Capture the cell that displays the provided text and extract its (X, Y) central coordinate. 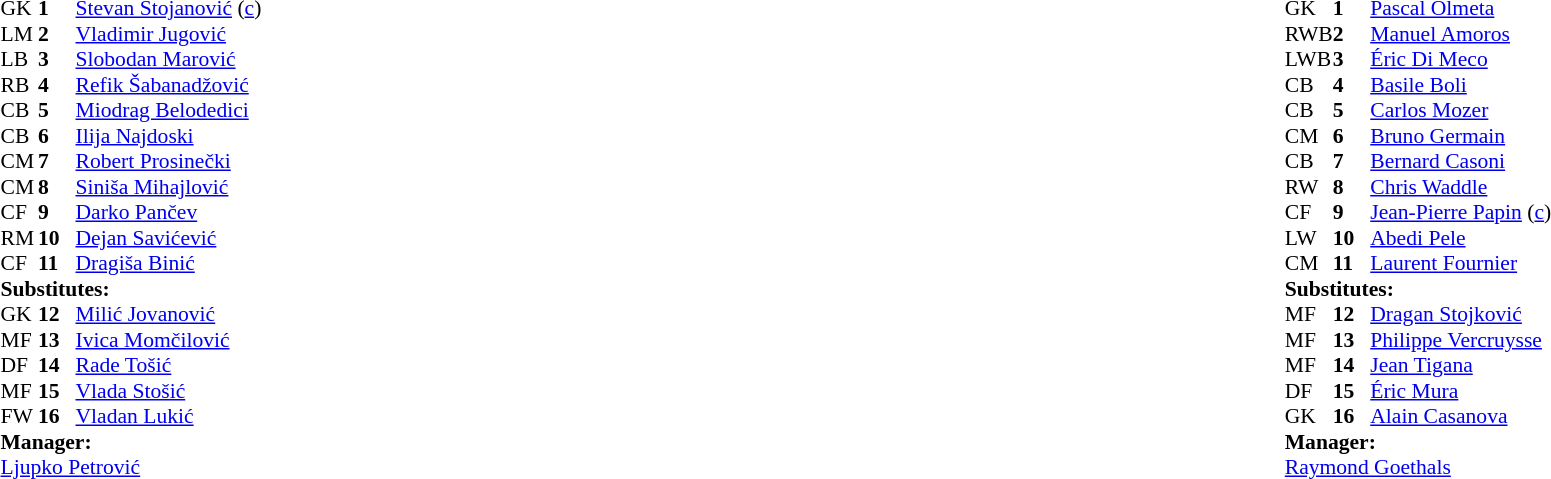
Bernard Casoni (1460, 161)
Ilija Najdoski (169, 136)
Darko Pančev (169, 213)
Alain Casanova (1460, 417)
Bruno Germain (1460, 136)
Vladimir Jugović (169, 34)
Philippe Vercruysse (1460, 340)
Refik Šabanadžović (169, 85)
Substitutes: (130, 289)
Manuel Amoros (1460, 34)
LM (19, 34)
LB (19, 59)
Dejan Savićević (169, 238)
Manager: (130, 442)
Dragan Stojković (1460, 315)
Milić Jovanović (169, 315)
Éric Mura (1460, 391)
Miodrag Belodedici (169, 111)
Ivica Momčilović (169, 340)
LW (1309, 238)
Vladan Lukić (169, 417)
RM (19, 238)
Rade Tošić (169, 365)
Slobodan Marović (169, 59)
Abedi Pele (1460, 238)
Jean Tigana (1460, 365)
Basile Boli (1460, 85)
Jean-Pierre Papin (c) (1460, 213)
Éric Di Meco (1460, 59)
Robert Prosinečki (169, 161)
Dragiša Binić (169, 263)
LWB (1309, 59)
RW (1309, 187)
Carlos Mozer (1460, 111)
FW (19, 417)
Laurent Fournier (1460, 263)
RWB (1309, 34)
Vlada Stošić (169, 391)
RB (19, 85)
Chris Waddle (1460, 187)
Siniša Mihajlović (169, 187)
